Locate the cell with the specified text and output its [X, Y] center coordinate. 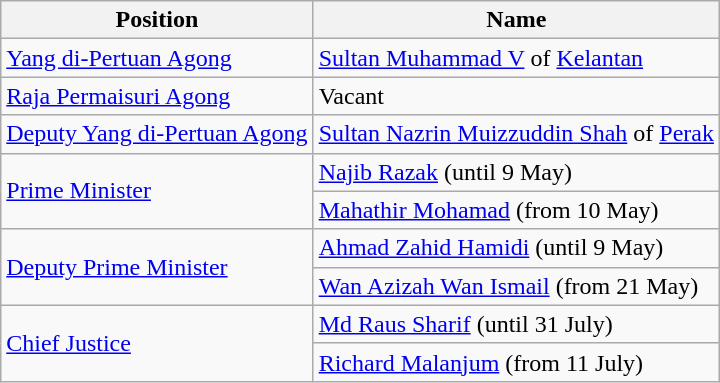
Position [157, 20]
Wan Azizah Wan Ismail (from 21 May) [516, 286]
Deputy Yang di-Pertuan Agong [157, 134]
Mahathir Mohamad (from 10 May) [516, 210]
Md Raus Sharif (until 31 July) [516, 324]
Ahmad Zahid Hamidi (until 9 May) [516, 248]
Sultan Nazrin Muizzuddin Shah of Perak [516, 134]
Prime Minister [157, 191]
Richard Malanjum (from 11 July) [516, 362]
Chief Justice [157, 343]
Sultan Muhammad V of Kelantan [516, 58]
Yang di-Pertuan Agong [157, 58]
Deputy Prime Minister [157, 267]
Vacant [516, 96]
Najib Razak (until 9 May) [516, 172]
Name [516, 20]
Raja Permaisuri Agong [157, 96]
